Locate the cell with the specified text and output its [X, Y] center coordinate. 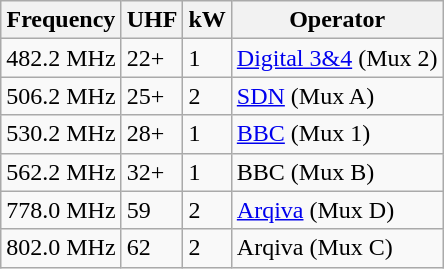
BBC (Mux B) [337, 172]
Arqiva (Mux D) [337, 210]
506.2 MHz [61, 96]
28+ [152, 134]
59 [152, 210]
778.0 MHz [61, 210]
Frequency [61, 20]
SDN (Mux A) [337, 96]
562.2 MHz [61, 172]
kW [207, 20]
Arqiva (Mux C) [337, 248]
25+ [152, 96]
UHF [152, 20]
62 [152, 248]
32+ [152, 172]
802.0 MHz [61, 248]
BBC (Mux 1) [337, 134]
22+ [152, 58]
Operator [337, 20]
482.2 MHz [61, 58]
Digital 3&4 (Mux 2) [337, 58]
530.2 MHz [61, 134]
